Identify which cell holds the provided text, then report its [X, Y] central coordinate. 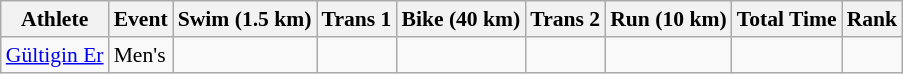
Trans 1 [357, 19]
Rank [872, 19]
Total Time [787, 19]
Swim (1.5 km) [245, 19]
Trans 2 [565, 19]
Bike (40 km) [460, 19]
Event [141, 19]
Athlete [55, 19]
Gültigin Er [55, 55]
Run (10 km) [668, 19]
Men's [141, 55]
